Capture the cell that displays the provided text and extract its [X, Y] central coordinate. 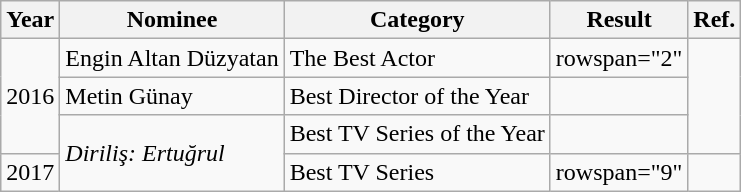
Result [619, 20]
Best TV Series of the Year [417, 134]
rowspan="2" [619, 58]
Ref. [714, 20]
Best TV Series [417, 172]
Year [30, 20]
2016 [30, 96]
Nominee [172, 20]
Best Director of the Year [417, 96]
Category [417, 20]
2017 [30, 172]
rowspan="9" [619, 172]
Diriliş: Ertuğrul [172, 153]
Metin Günay [172, 96]
The Best Actor [417, 58]
Engin Altan Düzyatan [172, 58]
